Locate the cell with the specified text and output its [x, y] center coordinate. 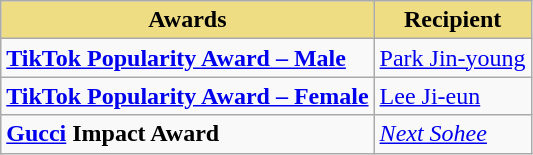
Recipient [452, 20]
Awards [188, 20]
Park Jin-young [452, 58]
Lee Ji-eun [452, 96]
Gucci Impact Award [188, 134]
TikTok Popularity Award – Female [188, 96]
Next Sohee [452, 134]
TikTok Popularity Award – Male [188, 58]
